Pinpoint the cell where the given text exists, returning its [X, Y] midpoint coordinate. 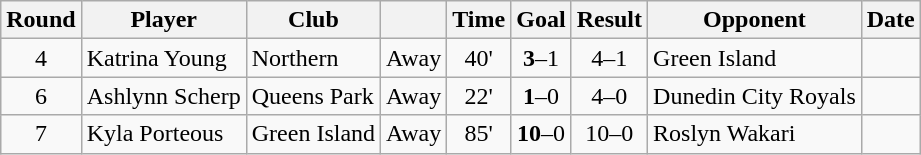
Date [890, 20]
Result [609, 20]
4–0 [609, 96]
85' [479, 134]
4 [41, 58]
Opponent [755, 20]
22' [479, 96]
Round [41, 20]
Player [164, 20]
Kyla Porteous [164, 134]
40' [479, 58]
Ashlynn Scherp [164, 96]
6 [41, 96]
Club [313, 20]
1–0 [541, 96]
4–1 [609, 58]
Northern [313, 58]
Goal [541, 20]
3–1 [541, 58]
Time [479, 20]
7 [41, 134]
Katrina Young [164, 58]
Dunedin City Royals [755, 96]
Roslyn Wakari [755, 134]
Queens Park [313, 96]
